Capture the cell that displays the provided text and extract its [x, y] central coordinate. 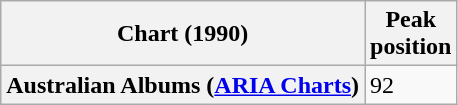
Chart (1990) [183, 34]
92 [411, 85]
Australian Albums (ARIA Charts) [183, 85]
Peakposition [411, 34]
